Search for the cell housing the specified text and yield its [x, y] center coordinate. 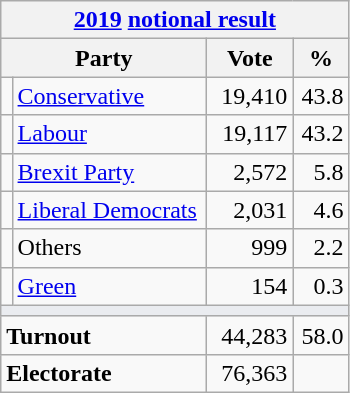
58.0 [321, 335]
44,283 [250, 335]
Brexit Party [110, 172]
Conservative [110, 96]
999 [250, 248]
% [321, 58]
Liberal Democrats [110, 210]
Turnout [104, 335]
76,363 [250, 373]
Vote [250, 58]
Electorate [104, 373]
Green [110, 286]
4.6 [321, 210]
Others [110, 248]
19,410 [250, 96]
19,117 [250, 134]
43.8 [321, 96]
2,031 [250, 210]
0.3 [321, 286]
Party [104, 58]
2,572 [250, 172]
43.2 [321, 134]
2.2 [321, 248]
154 [250, 286]
Labour [110, 134]
5.8 [321, 172]
2019 notional result [175, 20]
